For the text-containing cell, return its midpoint in [x, y] coordinate format. 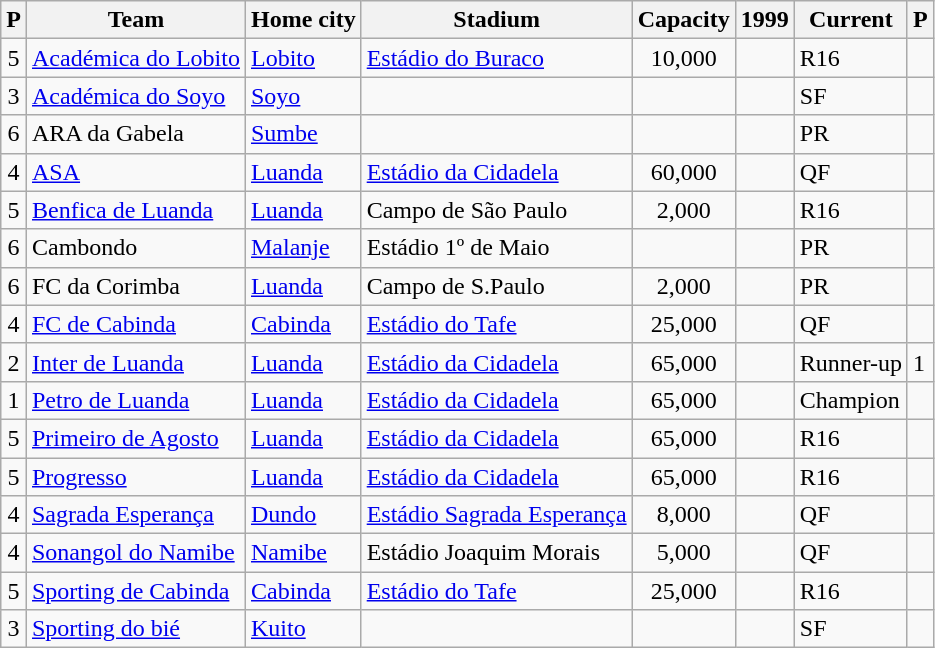
Cambondo [136, 248]
Estádio do Buraco [496, 58]
8,000 [684, 515]
Petro de Luanda [136, 400]
Kuito [303, 629]
Sporting de Cabinda [136, 591]
ARA da Gabela [136, 134]
Estádio Sagrada Esperança [496, 515]
Namibe [303, 553]
Progresso [136, 477]
Dundo [303, 515]
Team [136, 20]
FC de Cabinda [136, 324]
Campo de S.Paulo [496, 286]
5,000 [684, 553]
1999 [764, 20]
Capacity [684, 20]
Sporting do bié [136, 629]
Académica do Lobito [136, 58]
Benfica de Luanda [136, 210]
ASA [136, 172]
Sonangol do Namibe [136, 553]
Champion [850, 400]
Sumbe [303, 134]
Lobito [303, 58]
2 [14, 362]
Current [850, 20]
Primeiro de Agosto [136, 438]
FC da Corimba [136, 286]
Campo de São Paulo [496, 210]
Home city [303, 20]
Stadium [496, 20]
10,000 [684, 58]
Sagrada Esperança [136, 515]
Estádio Joaquim Morais [496, 553]
Académica do Soyo [136, 96]
Runner-up [850, 362]
60,000 [684, 172]
Malanje [303, 248]
Inter de Luanda [136, 362]
Estádio 1º de Maio [496, 248]
Soyo [303, 96]
